Pinpoint the cell where the given text exists, returning its [x, y] midpoint coordinate. 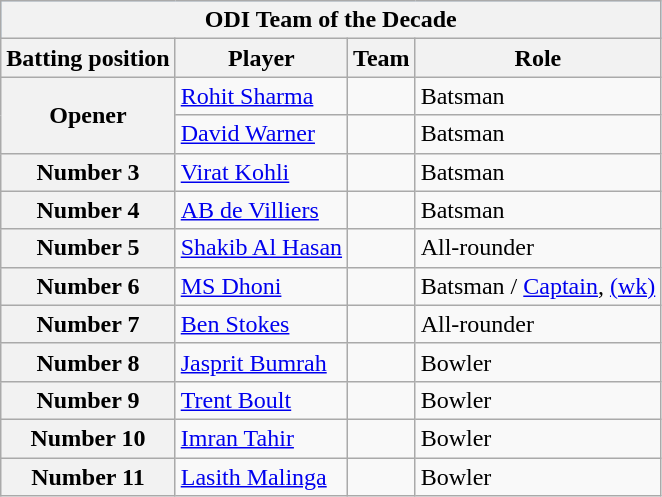
AB de Villiers [261, 210]
Lasith Malinga [261, 477]
Number 10 [88, 438]
Team [382, 58]
Opener [88, 115]
Virat Kohli [261, 172]
David Warner [261, 134]
Number 11 [88, 477]
Number 3 [88, 172]
Batting position [88, 58]
Jasprit Bumrah [261, 362]
Number 5 [88, 248]
Trent Boult [261, 400]
ODI Team of the Decade [331, 20]
Number 4 [88, 210]
Batsman / Captain, (wk) [538, 286]
Rohit Sharma [261, 96]
Number 9 [88, 400]
MS Dhoni [261, 286]
Shakib Al Hasan [261, 248]
Imran Tahir [261, 438]
Ben Stokes [261, 324]
Number 6 [88, 286]
Number 8 [88, 362]
Role [538, 58]
Player [261, 58]
Number 7 [88, 324]
